Provide the (x, y) coordinate of the cell's center where the given text is located.  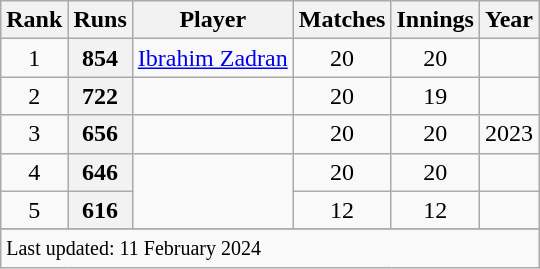
19 (435, 96)
2023 (508, 134)
722 (100, 96)
854 (100, 58)
Player (212, 20)
4 (34, 172)
Runs (100, 20)
Matches (342, 20)
3 (34, 134)
Ibrahim Zadran (212, 58)
Innings (435, 20)
Last updated: 11 February 2024 (270, 248)
Rank (34, 20)
656 (100, 134)
2 (34, 96)
1 (34, 58)
5 (34, 210)
616 (100, 210)
646 (100, 172)
Year (508, 20)
